Provide the (x, y) coordinate of the cell's center where the given text is located.  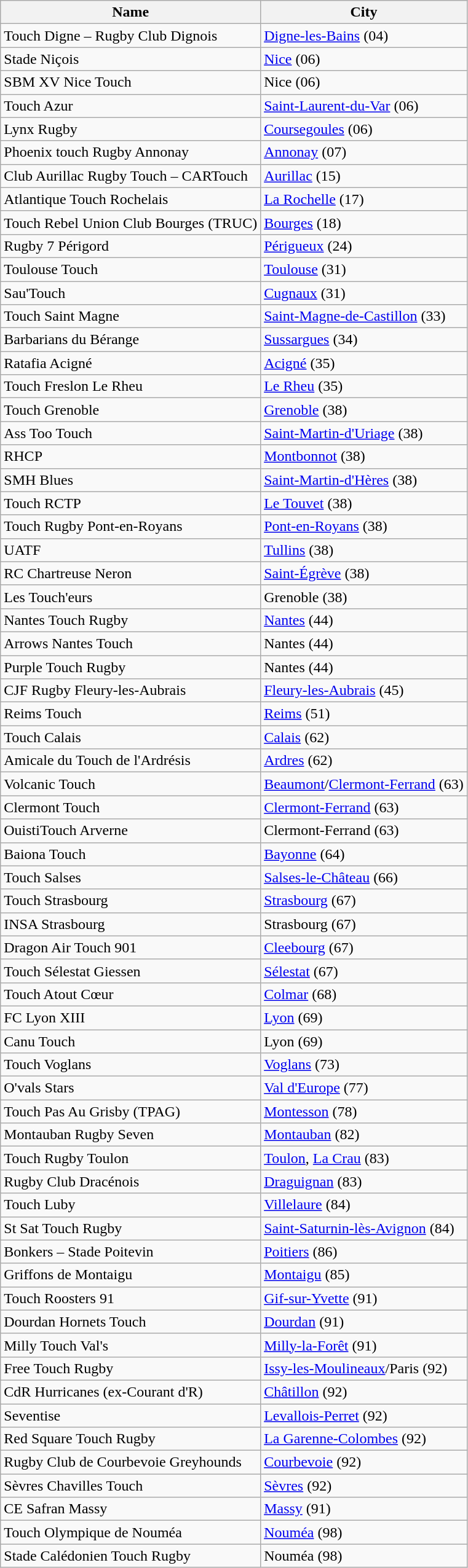
Colmar (68) (364, 994)
Aurillac (15) (364, 176)
Atlantique Touch Rochelais (130, 199)
Touch Voglans (130, 1065)
Cugnaux (31) (364, 293)
Courbevoie (92) (364, 1462)
Sussargues (34) (364, 340)
Touch Digne – Rugby Club Dignois (130, 36)
Milly-la-Forêt (91) (364, 1345)
CJF Rugby Fleury-les-Aubrais (130, 691)
RC Chartreuse Neron (130, 573)
SMH Blues (130, 480)
Sélestat (67) (364, 971)
Canu Touch (130, 1041)
SBM XV Nice Touch (130, 82)
Saint-Martin-d'Hères (38) (364, 480)
Montaigu (85) (364, 1275)
Acigné (35) (364, 363)
Pont-en-Royans (38) (364, 527)
Phoenix touch Rugby Annonay (130, 152)
Rugby Club de Courbevoie Greyhounds (130, 1462)
Montauban (82) (364, 1135)
CdR Hurricanes (ex-Courant d'R) (130, 1392)
Val d'Europe (77) (364, 1088)
Ratafia Acigné (130, 363)
Amicale du Touch de l'Ardrésis (130, 761)
Châtillon (92) (364, 1392)
Touch Saint Magne (130, 316)
Toulon, La Crau (83) (364, 1158)
Sèvres Chavilles Touch (130, 1486)
Touch Calais (130, 737)
Name (130, 12)
Draguignan (83) (364, 1182)
Les Touch'eurs (130, 597)
Montbonnot (38) (364, 457)
Touch Strasbourg (130, 901)
Montesson (78) (364, 1111)
Purple Touch Rugby (130, 667)
Saint-Magne-de-Castillon (33) (364, 316)
Touch Freslon Le Rheu (130, 386)
Nantes Touch Rugby (130, 620)
Touch Azur (130, 106)
Issy-les-Moulineaux/Paris (92) (364, 1368)
Calais (62) (364, 737)
Cleebourg (67) (364, 947)
CE Safran Massy (130, 1509)
Massy (91) (364, 1509)
OuistiTouch Arverne (130, 831)
City (364, 12)
Levallois-Perret (92) (364, 1415)
Seventise (130, 1415)
Milly Touch Val's (130, 1345)
Bourges (18) (364, 222)
Voglans (73) (364, 1065)
Gif-sur-Yvette (91) (364, 1298)
Annonay (07) (364, 152)
Touch Olympique de Nouméa (130, 1532)
Rugby 7 Périgord (130, 246)
UATF (130, 550)
Beaumont/Clermont-Ferrand (63) (364, 784)
Touch Rugby Pont-en-Royans (130, 527)
Touch Salses (130, 877)
Touch Roosters 91 (130, 1298)
Griffons de Montaigu (130, 1275)
Saint-Égrève (38) (364, 573)
Barbarians du Bérange (130, 340)
Clermont Touch (130, 807)
Stade Calédonien Touch Rugby (130, 1556)
La Rochelle (17) (364, 199)
Volcanic Touch (130, 784)
Red Square Touch Rugby (130, 1439)
Baiona Touch (130, 854)
Reims (51) (364, 714)
Touch Rebel Union Club Bourges (TRUC) (130, 222)
Toulouse (31) (364, 269)
Touch RCTP (130, 503)
Ass Too Touch (130, 433)
Ardres (62) (364, 761)
Villelaure (84) (364, 1205)
Sau'Touch (130, 293)
RHCP (130, 457)
Touch Sélestat Giessen (130, 971)
Dourdan Hornets Touch (130, 1322)
Périgueux (24) (364, 246)
Touch Rugby Toulon (130, 1158)
Dragon Air Touch 901 (130, 947)
Reims Touch (130, 714)
Club Aurillac Rugby Touch – CARTouch (130, 176)
La Garenne-Colombes (92) (364, 1439)
St Sat Touch Rugby (130, 1228)
Touch Grenoble (130, 410)
Touch Atout Cœur (130, 994)
Bayonne (64) (364, 854)
Sèvres (92) (364, 1486)
Le Touvet (38) (364, 503)
Saint-Laurent-du-Var (06) (364, 106)
O'vals Stars (130, 1088)
Fleury-les-Aubrais (45) (364, 691)
Coursegoules (06) (364, 129)
Touch Pas Au Grisby (TPAG) (130, 1111)
Dourdan (91) (364, 1322)
Tullins (38) (364, 550)
Digne-les-Bains (04) (364, 36)
Lynx Rugby (130, 129)
Saint-Saturnin-lès-Avignon (84) (364, 1228)
Toulouse Touch (130, 269)
Poitiers (86) (364, 1252)
Rugby Club Dracénois (130, 1182)
Le Rheu (35) (364, 386)
Stade Niçois (130, 59)
Bonkers – Stade Poitevin (130, 1252)
FC Lyon XIII (130, 1017)
Saint-Martin-d'Uriage (38) (364, 433)
INSA Strasbourg (130, 924)
Arrows Nantes Touch (130, 643)
Touch Luby (130, 1205)
Salses-le-Château (66) (364, 877)
Montauban Rugby Seven (130, 1135)
Free Touch Rugby (130, 1368)
